Scan for the cell matching the given text and deliver its [x, y] coordinate at center. 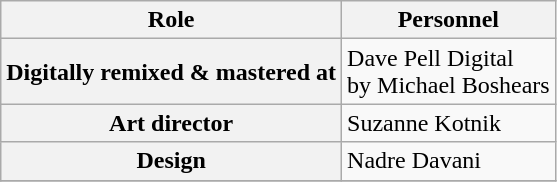
Suzanne Kotnik [449, 123]
Art director [172, 123]
Nadre Davani [449, 161]
Digitally remixed & mastered at [172, 72]
Personnel [449, 20]
Role [172, 20]
Design [172, 161]
Dave Pell Digitalby Michael Boshears [449, 72]
